Output the [X, Y] coordinate of the center of the cell containing the given text.  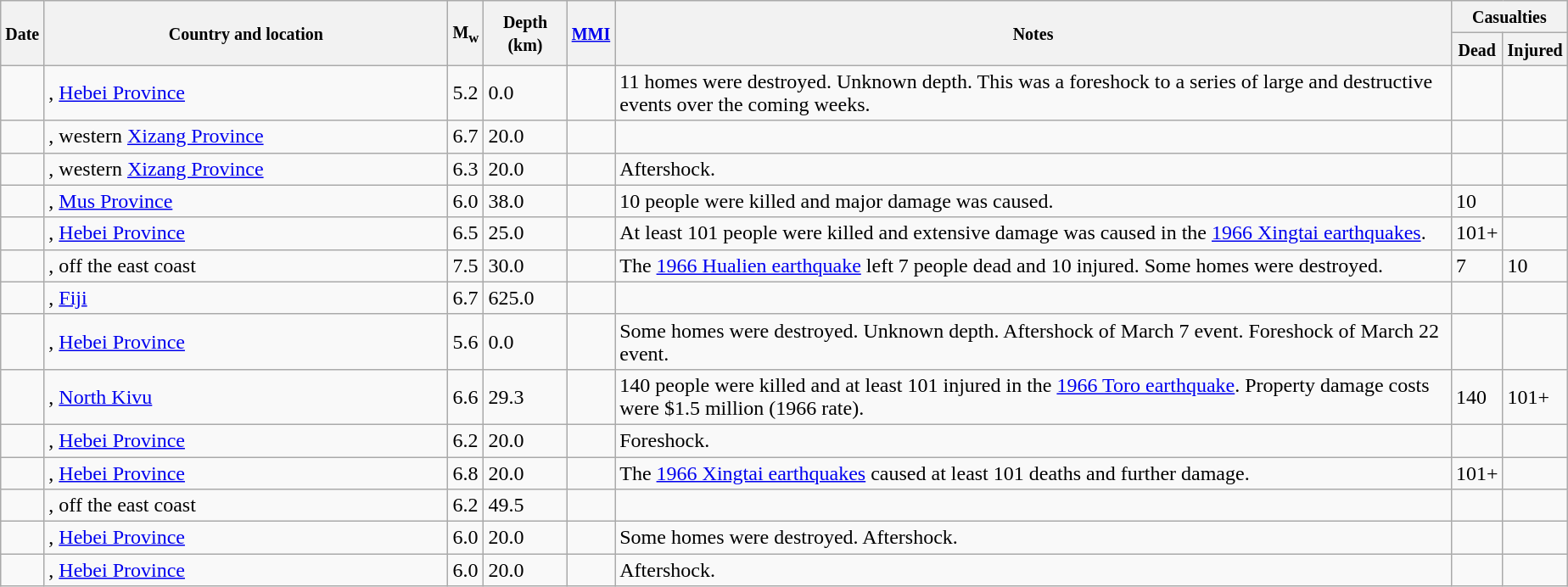
Country and location [246, 33]
6.8 [466, 472]
7.5 [466, 266]
Notes [1033, 33]
Date [22, 33]
Casualties [1509, 17]
49.5 [525, 506]
625.0 [525, 298]
25.0 [525, 233]
Depth (km) [525, 33]
At least 101 people were killed and extensive damage was caused in the 1966 Xingtai earthquakes. [1033, 233]
Some homes were destroyed. Unknown depth. Aftershock of March 7 event. Foreshock of March 22 event. [1033, 341]
Injured [1535, 49]
11 homes were destroyed. Unknown depth. This was a foreshock to a series of large and destructive events over the coming weeks. [1033, 93]
7 [1476, 266]
6.3 [466, 169]
MMI [591, 33]
, North Kivu [246, 397]
The 1966 Hualien earthquake left 7 people dead and 10 injured. Some homes were destroyed. [1033, 266]
The 1966 Xingtai earthquakes caused at least 101 deaths and further damage. [1033, 472]
10 people were killed and major damage was caused. [1033, 201]
30.0 [525, 266]
29.3 [525, 397]
Dead [1476, 49]
6.6 [466, 397]
, Fiji [246, 298]
Mw [466, 33]
140 [1476, 397]
Foreshock. [1033, 440]
, Mus Province [246, 201]
38.0 [525, 201]
5.6 [466, 341]
5.2 [466, 93]
140 people were killed and at least 101 injured in the 1966 Toro earthquake. Property damage costs were $1.5 million (1966 rate). [1033, 397]
Some homes were destroyed. Aftershock. [1033, 538]
6.5 [466, 233]
